Output the (x, y) coordinate of the center of the cell containing the given text.  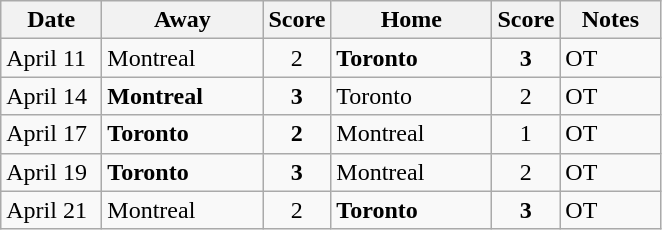
April 21 (52, 210)
Home (412, 20)
April 19 (52, 172)
April 17 (52, 134)
April 14 (52, 96)
April 11 (52, 58)
Away (182, 20)
Date (52, 20)
1 (526, 134)
Notes (610, 20)
